Detect which cell encompasses the target text, then output its [x, y] center coordinate. 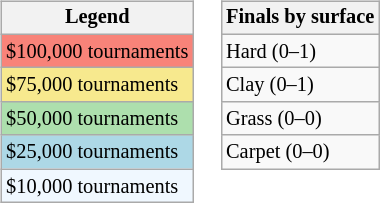
Hard (0–1) [300, 51]
Clay (0–1) [300, 85]
$50,000 tournaments [97, 119]
Grass (0–0) [300, 119]
Finals by surface [300, 18]
$100,000 tournaments [97, 51]
$75,000 tournaments [97, 85]
$25,000 tournaments [97, 152]
Legend [97, 18]
Carpet (0–0) [300, 152]
$10,000 tournaments [97, 186]
